For the text-containing cell, return its midpoint in [x, y] coordinate format. 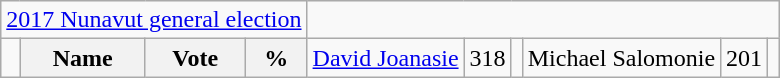
% [276, 58]
David Joanasie [386, 58]
Vote [195, 58]
318 [488, 58]
Name [82, 58]
201 [744, 58]
2017 Nunavut general election [154, 20]
Michael Salomonie [621, 58]
